Return the [x, y] coordinate for the center point of the cell that contains the specified text.  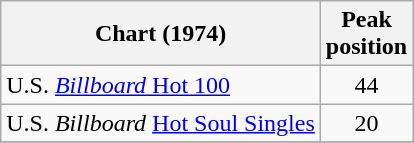
44 [366, 85]
U.S. Billboard Hot Soul Singles [161, 123]
Chart (1974) [161, 34]
Peakposition [366, 34]
20 [366, 123]
U.S. Billboard Hot 100 [161, 85]
